Return [X, Y] of the center of cell containing provided text 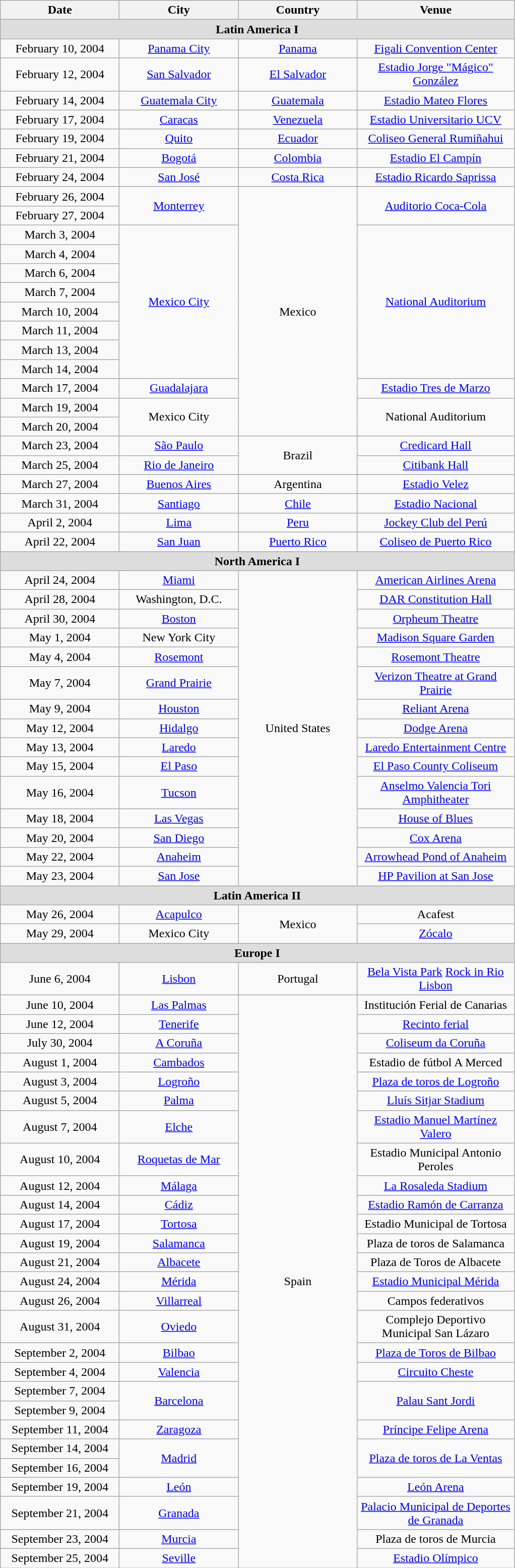
Tucson [179, 793]
September 21, 2004 [60, 1513]
Guadalajara [179, 388]
Estadio Municipal Antonio Peroles [435, 1160]
Institución Ferial de Canarias [435, 1005]
Circuito Cheste [435, 1372]
Plaza de toros de La Ventas [435, 1458]
Peru [298, 522]
March 31, 2004 [60, 503]
Lluís Sitjar Stadium [435, 1101]
February 27, 2004 [60, 215]
Guatemala City [179, 100]
Acafest [435, 915]
Figali Convention Center [435, 48]
July 30, 2004 [60, 1043]
September 25, 2004 [60, 1558]
San Jose [179, 876]
June 12, 2004 [60, 1024]
May 16, 2004 [60, 793]
May 1, 2004 [60, 638]
Tenerife [179, 1024]
San Salvador [179, 75]
Latin America II [257, 895]
September 19, 2004 [60, 1487]
February 19, 2004 [60, 139]
September 23, 2004 [60, 1539]
Elche [179, 1126]
Panama City [179, 48]
Villarreal [179, 1301]
August 19, 2004 [60, 1243]
February 17, 2004 [60, 119]
May 23, 2004 [60, 876]
Estadio Mateo Flores [435, 100]
Granada [179, 1513]
São Paulo [179, 446]
Dodge Arena [435, 728]
Bela Vista Park Rock in Rio Lisbon [435, 979]
June 6, 2004 [60, 979]
August 1, 2004 [60, 1062]
April 30, 2004 [60, 619]
Recinto ferial [435, 1024]
Málaga [179, 1185]
March 7, 2004 [60, 292]
Miami [179, 580]
Anselmo Valencia Tori Amphitheater [435, 793]
February 10, 2004 [60, 48]
May 26, 2004 [60, 915]
March 11, 2004 [60, 331]
Country [298, 10]
Palma [179, 1101]
Boston [179, 619]
Plaza de Toros de Bilbao [435, 1353]
Spain [298, 1282]
August 12, 2004 [60, 1185]
May 20, 2004 [60, 837]
Monterrey [179, 206]
March 25, 2004 [60, 465]
Verizon Theatre at Grand Prairie [435, 683]
February 21, 2004 [60, 158]
Salamanca [179, 1243]
Estadio Tres de Marzo [435, 388]
Date [60, 10]
Logroño [179, 1081]
August 3, 2004 [60, 1081]
September 14, 2004 [60, 1449]
Houston [179, 709]
Las Palmas [179, 1005]
Guatemala [298, 100]
Jockey Club del Perú [435, 522]
Credicard Hall [435, 446]
Zócalo [435, 934]
Estadio El Campín [435, 158]
March 19, 2004 [60, 407]
May 7, 2004 [60, 683]
April 22, 2004 [60, 541]
American Airlines Arena [435, 580]
Buenos Aires [179, 484]
Madrid [179, 1458]
Príncipe Felipe Arena [435, 1429]
September 2, 2004 [60, 1353]
Coliseum da Coruña [435, 1043]
Barcelona [179, 1401]
May 13, 2004 [60, 747]
El Paso [179, 766]
March 27, 2004 [60, 484]
September 4, 2004 [60, 1372]
February 24, 2004 [60, 177]
Rosemont [179, 657]
Estadio Universitario UCV [435, 119]
Mérida [179, 1282]
DAR Constitution Hall [435, 599]
San Diego [179, 837]
May 12, 2004 [60, 728]
United States [298, 728]
April 24, 2004 [60, 580]
Puerto Rico [298, 541]
Rio de Janeiro [179, 465]
May 4, 2004 [60, 657]
March 17, 2004 [60, 388]
Costa Rica [298, 177]
Colombia [298, 158]
HP Pavilion at San Jose [435, 876]
Madison Square Garden [435, 638]
Panama [298, 48]
Chile [298, 503]
June 10, 2004 [60, 1005]
Estadio Municipal Mérida [435, 1282]
Plaza de toros de Murcia [435, 1539]
Portugal [298, 979]
Rosemont Theatre [435, 657]
August 7, 2004 [60, 1126]
March 10, 2004 [60, 312]
Estadio Manuel Martínez Valero [435, 1126]
Caracas [179, 119]
Washington, D.C. [179, 599]
August 21, 2004 [60, 1262]
A Coruña [179, 1043]
Plaza de toros de Logroño [435, 1081]
Santiago [179, 503]
May 15, 2004 [60, 766]
Bogotá [179, 158]
Plaza de toros de Salamanca [435, 1243]
Hidalgo [179, 728]
April 28, 2004 [60, 599]
February 14, 2004 [60, 100]
Estadio Jorge "Mágico" González [435, 75]
North America I [257, 561]
Venezuela [298, 119]
New York City [179, 638]
City [179, 10]
May 22, 2004 [60, 857]
May 29, 2004 [60, 934]
Estadio Ricardo Saprissa [435, 177]
Cádiz [179, 1204]
Roquetas de Mar [179, 1160]
March 23, 2004 [60, 446]
August 5, 2004 [60, 1101]
Estadio Ramón de Carranza [435, 1204]
Cox Arena [435, 837]
Estadio Municipal de Tortosa [435, 1224]
August 26, 2004 [60, 1301]
March 14, 2004 [60, 369]
September 9, 2004 [60, 1410]
San José [179, 177]
Europe I [257, 953]
Arrowhead Pond of Anaheim [435, 857]
May 9, 2004 [60, 709]
Ecuador [298, 139]
El Salvador [298, 75]
Orpheum Theatre [435, 619]
August 31, 2004 [60, 1327]
April 2, 2004 [60, 522]
Auditorio Coca-Cola [435, 206]
La Rosaleda Stadium [435, 1185]
Lima [179, 522]
Grand Prairie [179, 683]
Laredo [179, 747]
Tortosa [179, 1224]
August 14, 2004 [60, 1204]
Reliant Arena [435, 709]
Palau Sant Jordi [435, 1401]
March 13, 2004 [60, 350]
Plaza de Toros de Albacete [435, 1262]
Acapulco [179, 915]
León Arena [435, 1487]
Oviedo [179, 1327]
Zaragoza [179, 1429]
August 24, 2004 [60, 1282]
September 11, 2004 [60, 1429]
Citibank Hall [435, 465]
Estadio Olímpico [435, 1558]
September 16, 2004 [60, 1468]
Campos federativos [435, 1301]
Albacete [179, 1262]
Cambados [179, 1062]
Lisbon [179, 979]
February 26, 2004 [60, 196]
March 3, 2004 [60, 234]
May 18, 2004 [60, 818]
El Paso County Coliseum [435, 766]
Bilbao [179, 1353]
Seville [179, 1558]
March 20, 2004 [60, 427]
February 12, 2004 [60, 75]
Quito [179, 139]
Estadio Nacional [435, 503]
Anaheim [179, 857]
Argentina [298, 484]
Murcia [179, 1539]
San Juan [179, 541]
September 7, 2004 [60, 1391]
Estadio de fútbol A Merced [435, 1062]
Coliseo General Rumiñahui [435, 139]
March 6, 2004 [60, 273]
August 10, 2004 [60, 1160]
Complejo Deportivo Municipal San Lázaro [435, 1327]
León [179, 1487]
August 17, 2004 [60, 1224]
Palacio Municipal de Deportes de Granada [435, 1513]
House of Blues [435, 818]
March 4, 2004 [60, 254]
Estadio Velez [435, 484]
Coliseo de Puerto Rico [435, 541]
Brazil [298, 455]
Las Vegas [179, 818]
Venue [435, 10]
Valencia [179, 1372]
Laredo Entertainment Centre [435, 747]
Latin America I [257, 29]
